Extract the (X, Y) coordinate from the center of the cell holding the provided text.  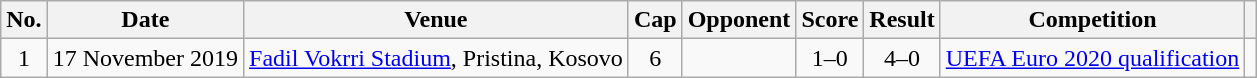
4–0 (902, 58)
No. (24, 20)
Result (902, 20)
Venue (436, 20)
1 (24, 58)
17 November 2019 (145, 58)
Date (145, 20)
1–0 (830, 58)
Score (830, 20)
Fadil Vokrri Stadium, Pristina, Kosovo (436, 58)
UEFA Euro 2020 qualification (1092, 58)
6 (655, 58)
Cap (655, 20)
Opponent (739, 20)
Competition (1092, 20)
